Scan for the cell matching the given text and deliver its (x, y) coordinate at center. 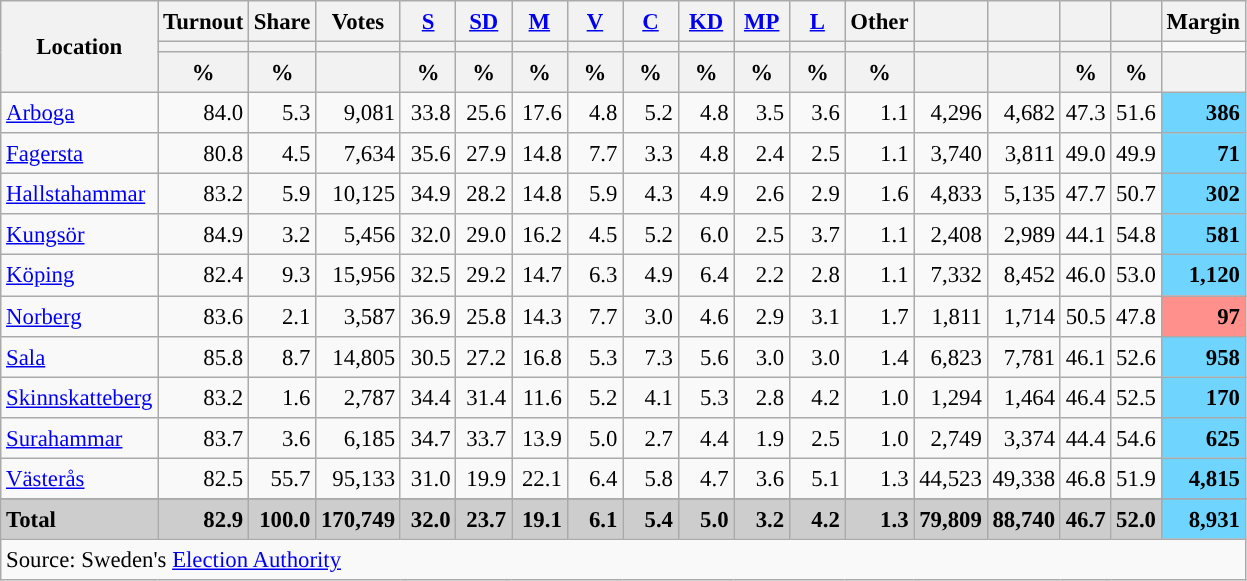
25.8 (484, 316)
4.7 (706, 478)
46.4 (1085, 398)
82.5 (204, 478)
53.0 (1136, 276)
1.9 (762, 438)
2.4 (762, 154)
28.2 (484, 194)
16.8 (540, 356)
Other (880, 22)
50.5 (1085, 316)
15,956 (358, 276)
V (595, 22)
33.7 (484, 438)
MP (762, 22)
KD (706, 22)
Skinnskatteberg (80, 398)
44.4 (1085, 438)
Arboga (80, 114)
1,714 (1024, 316)
958 (1203, 356)
C (651, 22)
14.7 (540, 276)
27.9 (484, 154)
3,740 (950, 154)
1.7 (880, 316)
83.7 (204, 438)
47.7 (1085, 194)
80.8 (204, 154)
170 (1203, 398)
Surahammar (80, 438)
5,135 (1024, 194)
5.6 (706, 356)
11.6 (540, 398)
34.9 (428, 194)
88,740 (1024, 520)
Total (80, 520)
71 (1203, 154)
52.5 (1136, 398)
Fagersta (80, 154)
Norberg (80, 316)
83.6 (204, 316)
27.2 (484, 356)
49.0 (1085, 154)
2.7 (651, 438)
Kungsör (80, 234)
1,294 (950, 398)
5.1 (817, 478)
3.1 (817, 316)
46.7 (1085, 520)
82.9 (204, 520)
97 (1203, 316)
50.7 (1136, 194)
S (428, 22)
5.8 (651, 478)
Västerås (80, 478)
7,332 (950, 276)
84.0 (204, 114)
3,811 (1024, 154)
84.9 (204, 234)
46.0 (1085, 276)
16.2 (540, 234)
30.5 (428, 356)
46.8 (1085, 478)
10,125 (358, 194)
6.3 (595, 276)
34.4 (428, 398)
Source: Sweden's Election Authority (624, 560)
6,185 (358, 438)
Share (282, 22)
6,823 (950, 356)
M (540, 22)
19.9 (484, 478)
581 (1203, 234)
2,749 (950, 438)
54.6 (1136, 438)
51.6 (1136, 114)
47.8 (1136, 316)
302 (1203, 194)
51.9 (1136, 478)
95,133 (358, 478)
Votes (358, 22)
82.4 (204, 276)
2.1 (282, 316)
44,523 (950, 478)
9.3 (282, 276)
49.9 (1136, 154)
Hallstahammar (80, 194)
4.4 (706, 438)
52.6 (1136, 356)
29.2 (484, 276)
7,634 (358, 154)
2,787 (358, 398)
1,811 (950, 316)
31.4 (484, 398)
1,120 (1203, 276)
29.0 (484, 234)
49,338 (1024, 478)
100.0 (282, 520)
85.8 (204, 356)
2.2 (762, 276)
32.5 (428, 276)
1,464 (1024, 398)
4,815 (1203, 478)
14.3 (540, 316)
3.3 (651, 154)
36.9 (428, 316)
2.6 (762, 194)
4.1 (651, 398)
8.7 (282, 356)
22.1 (540, 478)
1.4 (880, 356)
33.8 (428, 114)
19.1 (540, 520)
5.4 (651, 520)
3,374 (1024, 438)
8,931 (1203, 520)
Location (80, 47)
Margin (1203, 22)
4.3 (651, 194)
4.6 (706, 316)
3.5 (762, 114)
13.9 (540, 438)
4,833 (950, 194)
2,989 (1024, 234)
14,805 (358, 356)
44.1 (1085, 234)
52.0 (1136, 520)
Turnout (204, 22)
SD (484, 22)
3,587 (358, 316)
46.1 (1085, 356)
54.8 (1136, 234)
55.7 (282, 478)
5,456 (358, 234)
23.7 (484, 520)
625 (1203, 438)
4,296 (950, 114)
170,749 (358, 520)
Köping (80, 276)
8,452 (1024, 276)
34.7 (428, 438)
9,081 (358, 114)
L (817, 22)
6.1 (595, 520)
7.3 (651, 356)
Sala (80, 356)
386 (1203, 114)
47.3 (1085, 114)
25.6 (484, 114)
17.6 (540, 114)
2,408 (950, 234)
35.6 (428, 154)
4,682 (1024, 114)
3.7 (817, 234)
31.0 (428, 478)
79,809 (950, 520)
6.0 (706, 234)
7,781 (1024, 356)
